Return [X, Y] of the center of cell containing provided text 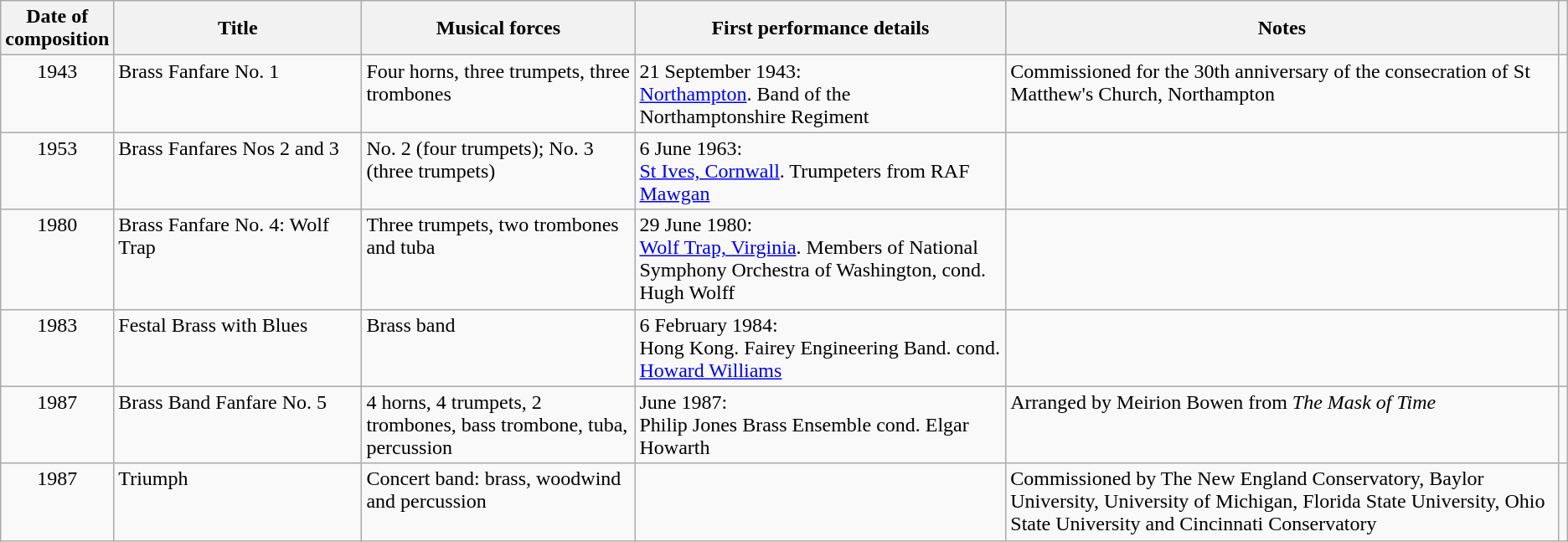
Date of composition [57, 28]
1943 [57, 94]
Brass band [498, 348]
Arranged by Meirion Bowen from The Mask of Time [1282, 425]
Four horns, three trumpets, three trombones [498, 94]
6 February 1984:Hong Kong. Fairey Engineering Band. cond. Howard Williams [821, 348]
21 September 1943:Northampton. Band of the Northamptonshire Regiment [821, 94]
Concert band: brass, woodwind and percussion [498, 502]
Three trumpets, two trombones and tuba [498, 260]
First performance details [821, 28]
Title [238, 28]
Commissioned for the 30th anniversary of the consecration of St Matthew's Church, Northampton [1282, 94]
4 horns, 4 trumpets, 2 trombones, bass trombone, tuba, percussion [498, 425]
Musical forces [498, 28]
No. 2 (four trumpets); No. 3 (three trumpets) [498, 171]
Brass Fanfare No. 1 [238, 94]
Brass Fanfares Nos 2 and 3 [238, 171]
Brass Fanfare No. 4: Wolf Trap [238, 260]
29 June 1980:Wolf Trap, Virginia. Members of National Symphony Orchestra of Washington, cond. Hugh Wolff [821, 260]
1953 [57, 171]
1980 [57, 260]
6 June 1963:St Ives, Cornwall. Trumpeters from RAF Mawgan [821, 171]
June 1987:Philip Jones Brass Ensemble cond. Elgar Howarth [821, 425]
Brass Band Fanfare No. 5 [238, 425]
1983 [57, 348]
Triumph [238, 502]
Festal Brass with Blues [238, 348]
Notes [1282, 28]
